Scan for the cell matching the given text and deliver its (X, Y) coordinate at center. 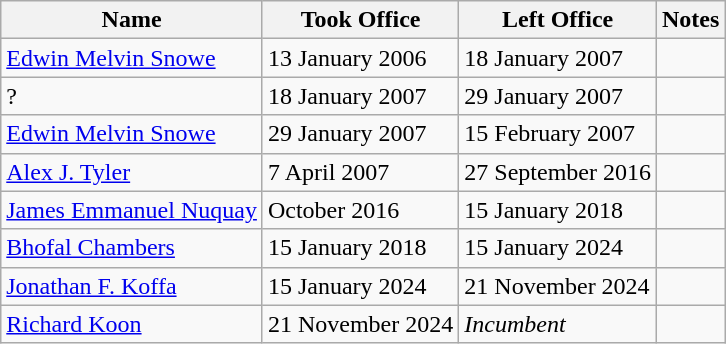
15 February 2007 (558, 134)
James Emmanuel Nuquay (132, 210)
Richard Koon (132, 324)
Jonathan F. Koffa (132, 286)
Left Office (558, 20)
13 January 2006 (360, 58)
Incumbent (558, 324)
Bhofal Chambers (132, 248)
? (132, 96)
Alex J. Tyler (132, 172)
Name (132, 20)
Notes (690, 20)
7 April 2007 (360, 172)
Took Office (360, 20)
October 2016 (360, 210)
27 September 2016 (558, 172)
